Identify which cell holds the provided text, then report its (x, y) central coordinate. 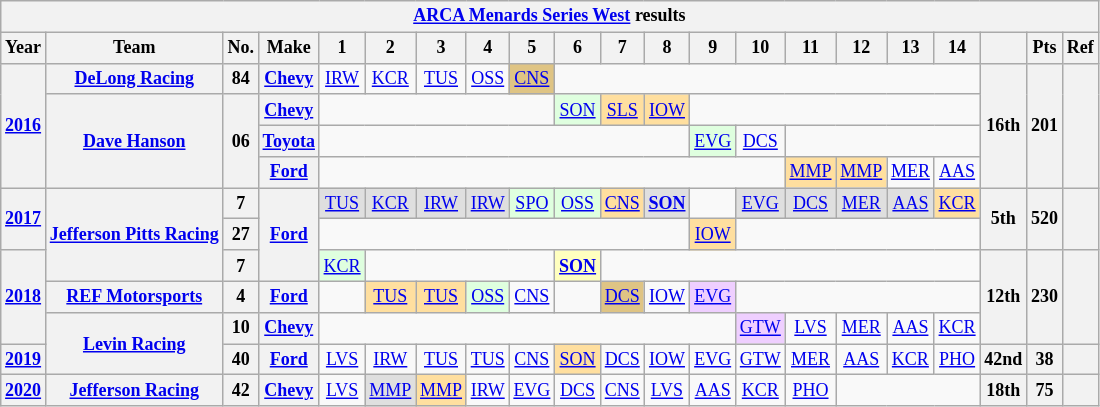
16th (1004, 126)
6 (578, 48)
2 (390, 48)
Pts (1045, 48)
2018 (24, 297)
11 (810, 48)
Jefferson Racing (134, 390)
1 (342, 48)
5th (1004, 219)
38 (1045, 360)
2016 (24, 126)
Team (134, 48)
84 (240, 78)
18th (1004, 390)
REF Motorsports (134, 296)
2019 (24, 360)
Make (288, 48)
8 (667, 48)
12 (862, 48)
201 (1045, 126)
75 (1045, 390)
13 (911, 48)
5 (532, 48)
SLS (622, 110)
SPO (532, 204)
40 (240, 360)
3 (442, 48)
ARCA Menards Series West results (550, 16)
06 (240, 141)
Levin Racing (134, 343)
Dave Hanson (134, 141)
14 (957, 48)
No. (240, 48)
230 (1045, 297)
Year (24, 48)
42 (240, 390)
520 (1045, 219)
2020 (24, 390)
12th (1004, 297)
DeLong Racing (134, 78)
Jefferson Pitts Racing (134, 235)
Toyota (288, 140)
9 (713, 48)
2017 (24, 219)
Ref (1080, 48)
42nd (1004, 360)
27 (240, 234)
